Find where the given text appears and provide that cell's center as (x, y) coordinate. 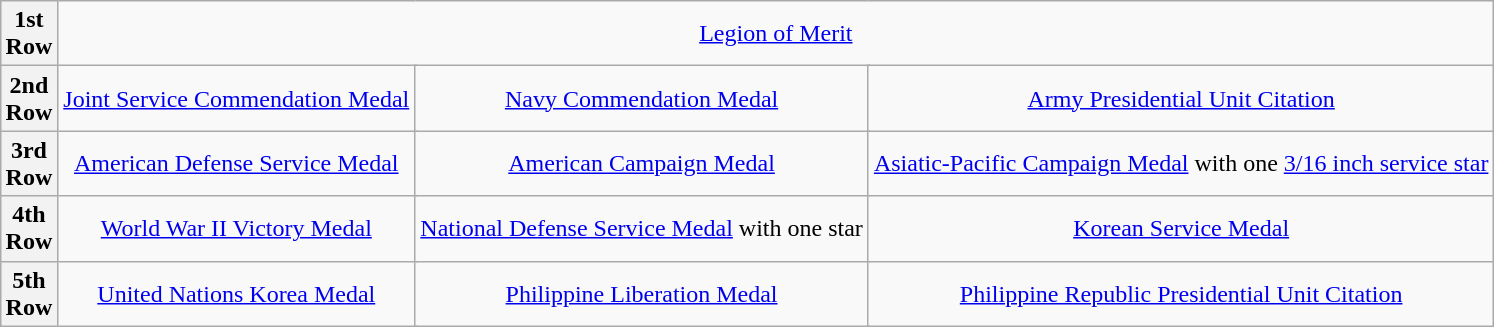
American Defense Service Medal (236, 164)
3rdRow (29, 164)
Korean Service Medal (1181, 228)
Legion of Merit (776, 34)
4thRow (29, 228)
5thRow (29, 294)
Philippine Republic Presidential Unit Citation (1181, 294)
Philippine Liberation Medal (642, 294)
National Defense Service Medal with one star (642, 228)
United Nations Korea Medal (236, 294)
American Campaign Medal (642, 164)
2ndRow (29, 98)
Army Presidential Unit Citation (1181, 98)
World War II Victory Medal (236, 228)
1stRow (29, 34)
Navy Commendation Medal (642, 98)
Asiatic-Pacific Campaign Medal with one 3/16 inch service star (1181, 164)
Joint Service Commendation Medal (236, 98)
